Provide the [X, Y] coordinate of the cell's center where the given text is located.  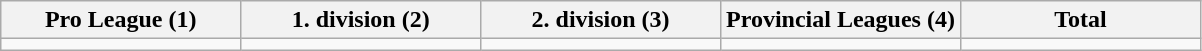
Provincial Leagues (4) [841, 20]
2. division (3) [601, 20]
Pro League (1) [121, 20]
1. division (2) [361, 20]
Total [1080, 20]
